Detect which cell encompasses the target text, then output its (x, y) center coordinate. 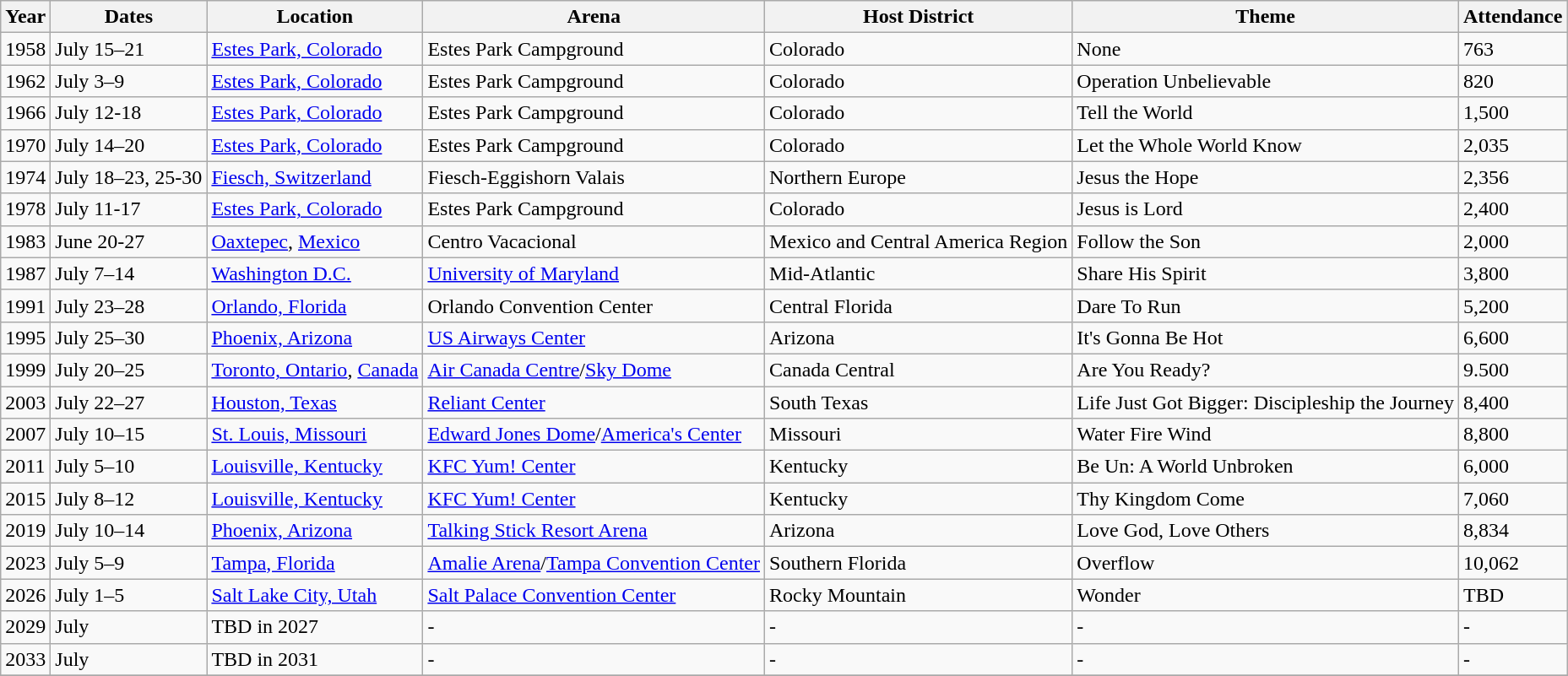
6,600 (1512, 338)
TBD (1512, 595)
Amalie Arena/Tampa Convention Center (594, 563)
Are You Ready? (1266, 370)
9.500 (1512, 370)
Life Just Got Bigger: Discipleship the Journey (1266, 403)
Arena (594, 17)
Missouri (919, 435)
2023 (25, 563)
8,800 (1512, 435)
Location (315, 17)
1991 (25, 306)
July 10–15 (128, 435)
8,400 (1512, 403)
Host District (919, 17)
Fiesch, Switzerland (315, 177)
2,356 (1512, 177)
Northern Europe (919, 177)
South Texas (919, 403)
763 (1512, 49)
Orlando, Florida (315, 306)
Salt Lake City, Utah (315, 595)
Edward Jones Dome/America's Center (594, 435)
Thy Kingdom Come (1266, 499)
Dates (128, 17)
It's Gonna Be Hot (1266, 338)
Air Canada Centre/Sky Dome (594, 370)
Follow the Son (1266, 241)
2007 (25, 435)
July 18–23, 25-30 (128, 177)
TBD in 2027 (315, 627)
2,035 (1512, 145)
Mid-Atlantic (919, 273)
July 14–20 (128, 145)
7,060 (1512, 499)
1978 (25, 209)
Let the Whole World Know (1266, 145)
Houston, Texas (315, 403)
Tampa, Florida (315, 563)
2,000 (1512, 241)
820 (1512, 81)
July 15–21 (128, 49)
July 7–14 (128, 273)
Wonder (1266, 595)
July 1–5 (128, 595)
2029 (25, 627)
US Airways Center (594, 338)
University of Maryland (594, 273)
2,400 (1512, 209)
July 23–28 (128, 306)
July 10–14 (128, 531)
Centro Vacacional (594, 241)
Dare To Run (1266, 306)
Central Florida (919, 306)
10,062 (1512, 563)
2003 (25, 403)
Tell the World (1266, 113)
Jesus the Hope (1266, 177)
Be Un: A World Unbroken (1266, 467)
Reliant Center (594, 403)
5,200 (1512, 306)
Washington D.C. (315, 273)
Water Fire Wind (1266, 435)
July 3–9 (128, 81)
6,000 (1512, 467)
Southern Florida (919, 563)
Mexico and Central America Region (919, 241)
July 8–12 (128, 499)
St. Louis, Missouri (315, 435)
Attendance (1512, 17)
None (1266, 49)
July 5–9 (128, 563)
1995 (25, 338)
1970 (25, 145)
June 20-27 (128, 241)
1983 (25, 241)
Toronto, Ontario, Canada (315, 370)
3,800 (1512, 273)
1974 (25, 177)
Share His Spirit (1266, 273)
Salt Palace Convention Center (594, 595)
1999 (25, 370)
July 25–30 (128, 338)
1,500 (1512, 113)
July 22–27 (128, 403)
Theme (1266, 17)
Love God, Love Others (1266, 531)
2019 (25, 531)
Canada Central (919, 370)
1962 (25, 81)
TBD in 2031 (315, 659)
Rocky Mountain (919, 595)
Overflow (1266, 563)
Talking Stick Resort Arena (594, 531)
8,834 (1512, 531)
July 5–10 (128, 467)
Orlando Convention Center (594, 306)
1966 (25, 113)
Fiesch-Eggishorn Valais (594, 177)
2026 (25, 595)
Operation Unbelievable (1266, 81)
Oaxtepec, Mexico (315, 241)
Year (25, 17)
Jesus is Lord (1266, 209)
2011 (25, 467)
2015 (25, 499)
1987 (25, 273)
July 11-17 (128, 209)
2033 (25, 659)
July 12-18 (128, 113)
July 20–25 (128, 370)
1958 (25, 49)
